Locate the cell with the specified text and output its (x, y) center coordinate. 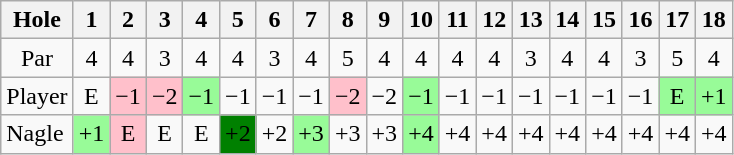
14 (568, 20)
8 (348, 20)
6 (274, 20)
Nagle (37, 134)
18 (714, 20)
13 (530, 20)
11 (458, 20)
7 (312, 20)
1 (92, 20)
9 (384, 20)
Player (37, 96)
16 (640, 20)
10 (422, 20)
12 (494, 20)
17 (678, 20)
2 (128, 20)
15 (604, 20)
Hole (37, 20)
Par (37, 58)
